Find where the given text appears and provide that cell's center as [X, Y] coordinate. 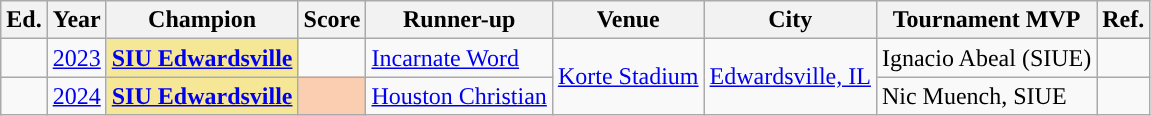
Korte Stadium [628, 77]
Runner-up [459, 20]
Ignacio Abeal (SIUE) [986, 58]
Ed. [24, 20]
City [790, 20]
Nic Muench, SIUE [986, 96]
Venue [628, 20]
Edwardsville, IL [790, 77]
Ref. [1124, 20]
2024 [76, 96]
Year [76, 20]
Incarnate Word [459, 58]
Houston Christian [459, 96]
Tournament MVP [986, 20]
Champion [202, 20]
2023 [76, 58]
Score [332, 20]
